Detect which cell encompasses the target text, then output its (X, Y) center coordinate. 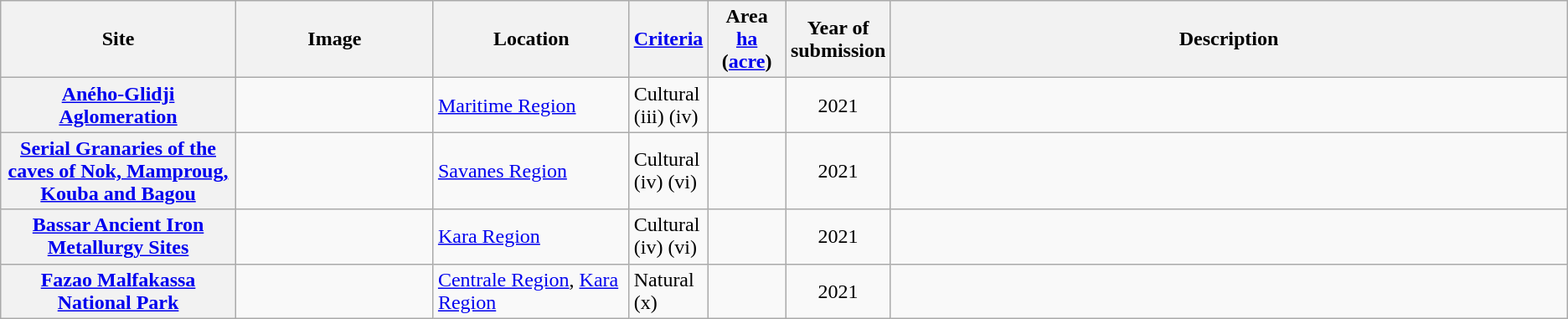
Criteria (668, 39)
Maritime Region (531, 105)
Site (119, 39)
Fazao Malfakassa National Park (119, 291)
Cultural (iii) (iv) (668, 105)
Natural (x) (668, 291)
Image (334, 39)
Bassar Ancient Iron Metallurgy Sites (119, 236)
Kara Region (531, 236)
Aného-Glidji Aglomeration (119, 105)
Centrale Region, Kara Region (531, 291)
Areaha (acre) (747, 39)
Year of submission (838, 39)
Location (531, 39)
Savanes Region (531, 171)
Description (1229, 39)
Serial Granaries of the caves of Nok, Mamproug, Kouba and Bagou (119, 171)
